Determine the [X, Y] coordinate at the center of the cell enclosing the given text.  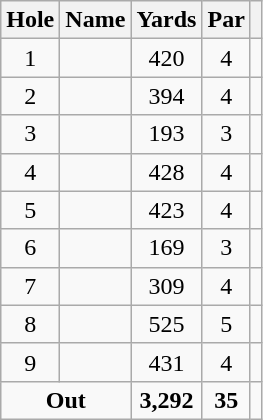
525 [166, 324]
Out [66, 400]
394 [166, 96]
193 [166, 134]
8 [30, 324]
2 [30, 96]
Name [96, 20]
9 [30, 362]
309 [166, 286]
7 [30, 286]
6 [30, 248]
431 [166, 362]
428 [166, 172]
1 [30, 58]
3,292 [166, 400]
35 [226, 400]
420 [166, 58]
Par [226, 20]
423 [166, 210]
Yards [166, 20]
Hole [30, 20]
169 [166, 248]
